Detect which cell encompasses the target text, then output its (x, y) center coordinate. 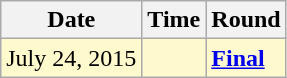
Date (72, 20)
Round (246, 20)
July 24, 2015 (72, 58)
Time (174, 20)
Final (246, 58)
